Return the (x, y) coordinate for the center point of the cell that contains the specified text.  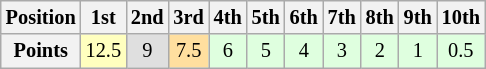
8th (380, 17)
7th (342, 17)
5th (266, 17)
4th (228, 17)
4 (304, 51)
5 (266, 51)
2 (380, 51)
6 (228, 51)
7.5 (189, 51)
Position (41, 17)
Points (41, 51)
0.5 (461, 51)
1st (104, 17)
3 (342, 51)
9th (418, 17)
1 (418, 51)
6th (304, 17)
12.5 (104, 51)
3rd (189, 17)
2nd (148, 17)
9 (148, 51)
10th (461, 17)
